For the text-containing cell, return its midpoint in [X, Y] coordinate format. 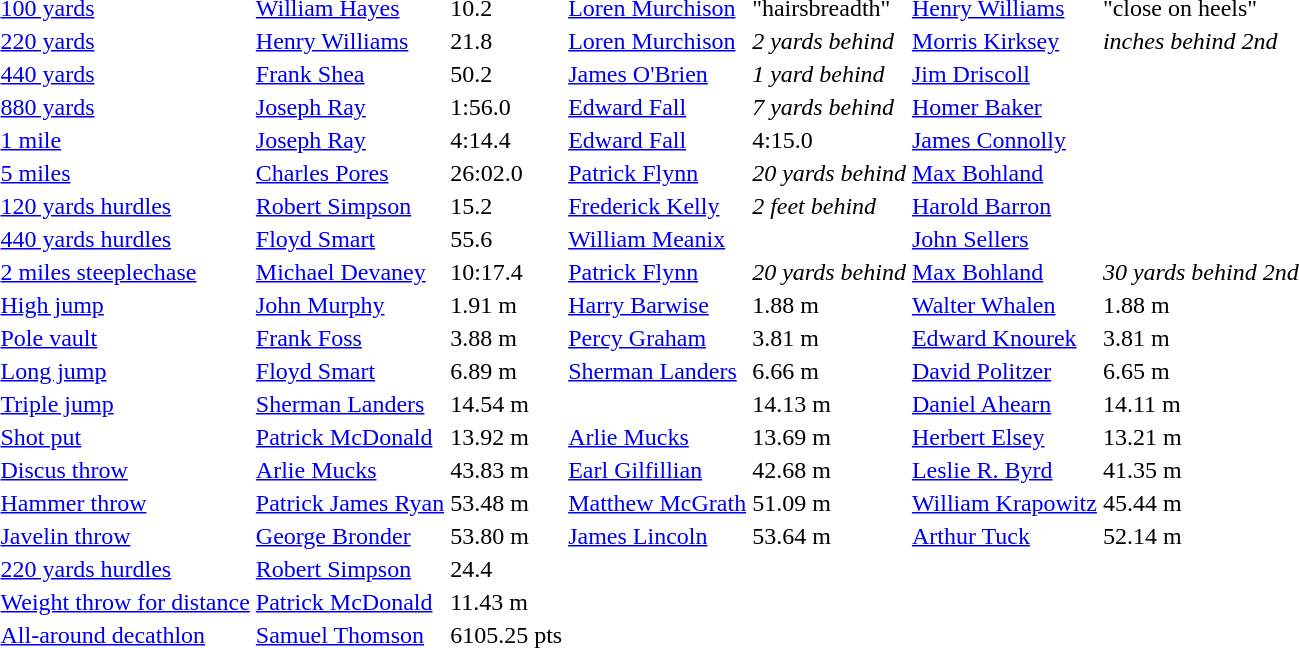
15.2 [506, 206]
Matthew McGrath [658, 503]
4:15.0 [830, 140]
4:14.4 [506, 140]
1.91 m [506, 305]
55.6 [506, 239]
11.43 m [506, 602]
Frank Foss [350, 338]
1.88 m [830, 305]
51.09 m [830, 503]
2 feet behind [830, 206]
6.89 m [506, 371]
Frederick Kelly [658, 206]
George Bronder [350, 536]
7 yards behind [830, 107]
1 yard behind [830, 74]
Herbert Elsey [1004, 437]
Edward Knourek [1004, 338]
Percy Graham [658, 338]
Henry Williams [350, 41]
13.92 m [506, 437]
42.68 m [830, 470]
3.81 m [830, 338]
Homer Baker [1004, 107]
50.2 [506, 74]
3.88 m [506, 338]
Walter Whalen [1004, 305]
14.13 m [830, 404]
David Politzer [1004, 371]
26:02.0 [506, 173]
53.80 m [506, 536]
2 yards behind [830, 41]
Arthur Tuck [1004, 536]
Jim Driscoll [1004, 74]
Michael Devaney [350, 272]
John Murphy [350, 305]
James Connolly [1004, 140]
Loren Murchison [658, 41]
William Krapowitz [1004, 503]
1:56.0 [506, 107]
53.64 m [830, 536]
Earl Gilfillian [658, 470]
6.66 m [830, 371]
William Meanix [658, 239]
53.48 m [506, 503]
James O'Brien [658, 74]
13.69 m [830, 437]
Frank Shea [350, 74]
Harold Barron [1004, 206]
21.8 [506, 41]
Morris Kirksey [1004, 41]
Charles Pores [350, 173]
John Sellers [1004, 239]
Patrick James Ryan [350, 503]
Leslie R. Byrd [1004, 470]
Harry Barwise [658, 305]
Daniel Ahearn [1004, 404]
43.83 m [506, 470]
24.4 [506, 569]
10:17.4 [506, 272]
14.54 m [506, 404]
James Lincoln [658, 536]
